Capture the cell that displays the provided text and extract its [X, Y] central coordinate. 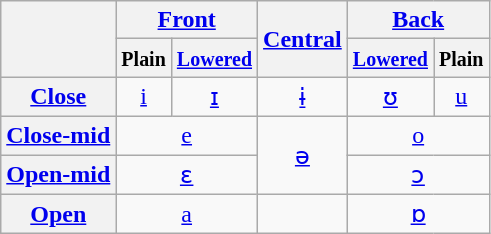
a [187, 214]
ɛ [187, 174]
Close-mid [58, 135]
o [418, 135]
Close [58, 97]
u [462, 97]
i [144, 97]
Central [303, 39]
Open [58, 214]
Front [187, 20]
ɔ [418, 174]
ɒ [418, 214]
ɨ [303, 97]
ɪ [214, 97]
Open-mid [58, 174]
e [187, 135]
ʊ [390, 97]
Back [418, 20]
ə [303, 155]
